Pinpoint the cell where the given text exists, returning its [x, y] midpoint coordinate. 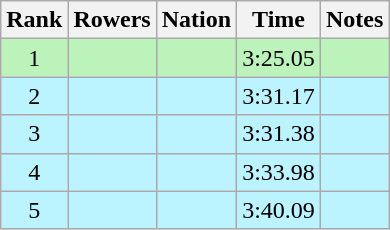
Nation [196, 20]
Notes [354, 20]
Rowers [112, 20]
3:33.98 [279, 172]
5 [34, 210]
2 [34, 96]
1 [34, 58]
3 [34, 134]
4 [34, 172]
Time [279, 20]
3:31.17 [279, 96]
Rank [34, 20]
3:40.09 [279, 210]
3:25.05 [279, 58]
3:31.38 [279, 134]
